From the cell containing the given text, extract its center point as [x, y] coordinate. 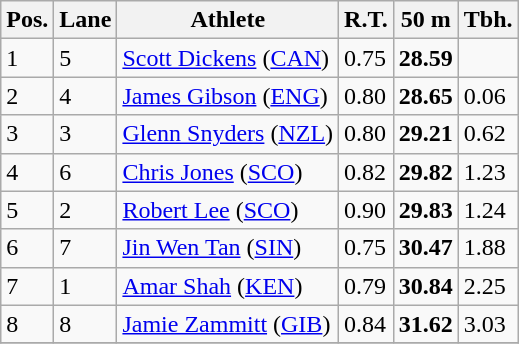
30.47 [426, 248]
Chris Jones (SCO) [228, 172]
0.79 [366, 286]
Jamie Zammitt (GIB) [228, 324]
Lane [86, 20]
Pos. [28, 20]
29.21 [426, 134]
R.T. [366, 20]
Glenn Snyders (NZL) [228, 134]
30.84 [426, 286]
James Gibson (ENG) [228, 96]
Jin Wen Tan (SIN) [228, 248]
1.23 [488, 172]
31.62 [426, 324]
Tbh. [488, 20]
1.24 [488, 210]
0.84 [366, 324]
3.03 [488, 324]
1.88 [488, 248]
28.59 [426, 58]
29.82 [426, 172]
50 m [426, 20]
0.62 [488, 134]
2.25 [488, 286]
28.65 [426, 96]
Amar Shah (KEN) [228, 286]
0.82 [366, 172]
Robert Lee (SCO) [228, 210]
0.06 [488, 96]
0.90 [366, 210]
Athlete [228, 20]
Scott Dickens (CAN) [228, 58]
29.83 [426, 210]
